Detect which cell encompasses the target text, then output its [X, Y] center coordinate. 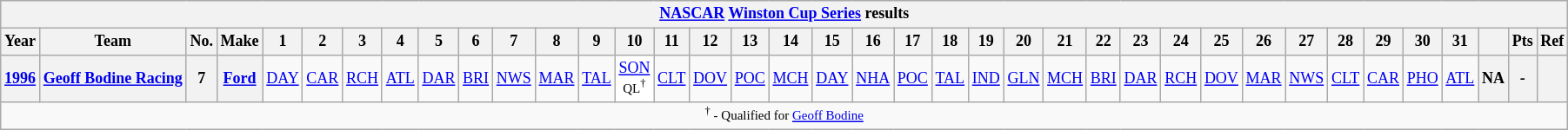
IND [986, 78]
31 [1460, 42]
NHA [873, 78]
30 [1423, 42]
SONQL† [635, 78]
8 [557, 42]
12 [711, 42]
16 [873, 42]
11 [671, 42]
No. [202, 42]
19 [986, 42]
Ford [240, 78]
NA [1494, 78]
GLN [1024, 78]
Geoff Bodine Racing [113, 78]
23 [1141, 42]
4 [400, 42]
27 [1306, 42]
21 [1065, 42]
18 [950, 42]
15 [832, 42]
10 [635, 42]
Make [240, 42]
6 [477, 42]
14 [791, 42]
9 [597, 42]
5 [438, 42]
26 [1264, 42]
Ref [1552, 42]
Team [113, 42]
NASCAR Winston Cup Series results [784, 14]
2 [323, 42]
† - Qualified for Geoff Bodine [784, 115]
3 [363, 42]
- [1522, 78]
28 [1346, 42]
20 [1024, 42]
13 [750, 42]
22 [1103, 42]
17 [913, 42]
1996 [21, 78]
PHO [1423, 78]
Pts [1522, 42]
29 [1384, 42]
1 [283, 42]
25 [1222, 42]
Year [21, 42]
24 [1181, 42]
